Provide the [X, Y] coordinate of the cell's center where the given text is located.  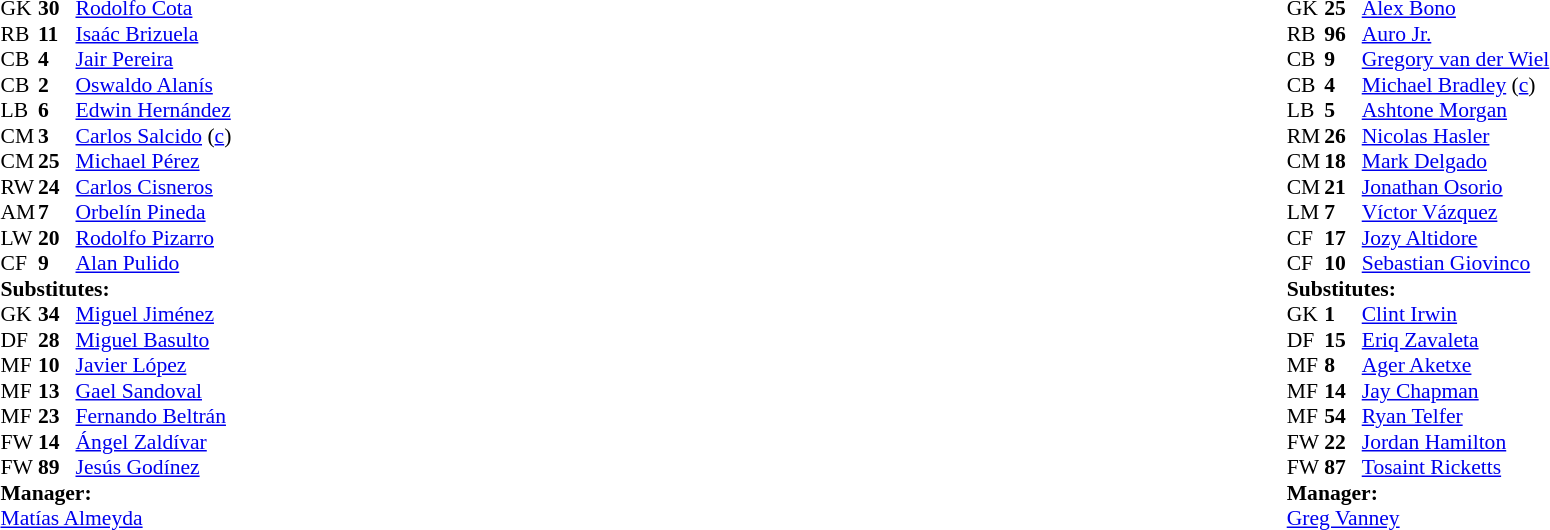
87 [1343, 467]
8 [1343, 365]
Ashtone Morgan [1456, 111]
24 [57, 187]
6 [57, 111]
96 [1343, 34]
AM [19, 213]
Alan Pulido [154, 263]
20 [57, 238]
Oswaldo Alanís [154, 85]
Sebastian Giovinco [1456, 263]
Miguel Basulto [154, 340]
Jesús Godínez [154, 467]
RM [1306, 136]
LW [19, 238]
3 [57, 136]
LM [1306, 213]
Tosaint Ricketts [1456, 467]
Miguel Jiménez [154, 315]
Gael Sandoval [154, 391]
21 [1343, 187]
Víctor Vázquez [1456, 213]
Auro Jr. [1456, 34]
54 [1343, 417]
Rodolfo Pizarro [154, 238]
Eriq Zavaleta [1456, 340]
Javier López [154, 365]
15 [1343, 340]
34 [57, 315]
Fernando Beltrán [154, 417]
25 [57, 161]
Isaác Brizuela [154, 34]
23 [57, 417]
Jair Pereira [154, 59]
Jay Chapman [1456, 391]
1 [1343, 315]
Nicolas Hasler [1456, 136]
28 [57, 340]
Michael Pérez [154, 161]
Clint Irwin [1456, 315]
26 [1343, 136]
Jordan Hamilton [1456, 442]
Gregory van der Wiel [1456, 59]
18 [1343, 161]
Mark Delgado [1456, 161]
Ryan Telfer [1456, 417]
Carlos Cisneros [154, 187]
Jonathan Osorio [1456, 187]
Michael Bradley (c) [1456, 85]
89 [57, 467]
13 [57, 391]
Ángel Zaldívar [154, 442]
2 [57, 85]
RW [19, 187]
22 [1343, 442]
Carlos Salcido (c) [154, 136]
Jozy Altidore [1456, 238]
5 [1343, 111]
Ager Aketxe [1456, 365]
Edwin Hernández [154, 111]
Orbelín Pineda [154, 213]
17 [1343, 238]
11 [57, 34]
